Locate the cell with the specified text and output its [X, Y] center coordinate. 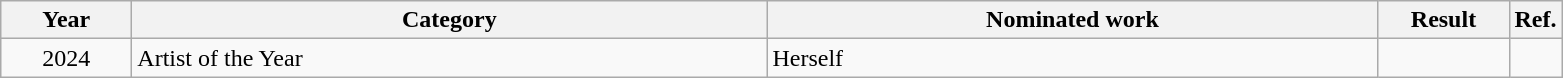
Artist of the Year [450, 58]
Ref. [1536, 20]
Herself [1072, 58]
Nominated work [1072, 20]
Year [66, 20]
2024 [66, 58]
Category [450, 20]
Result [1444, 20]
